Detect which cell encompasses the target text, then output its [X, Y] center coordinate. 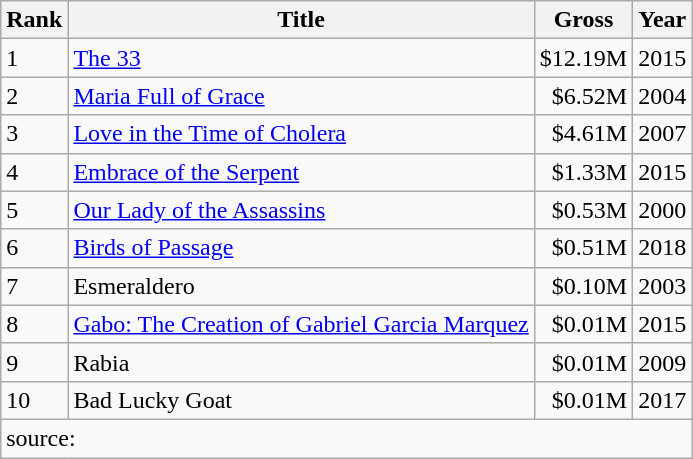
2009 [662, 362]
7 [34, 286]
9 [34, 362]
Rabia [301, 362]
Maria Full of Grace [301, 96]
$0.53M [583, 210]
4 [34, 172]
$4.61M [583, 134]
2017 [662, 400]
1 [34, 58]
Esmeraldero [301, 286]
Love in the Time of Cholera [301, 134]
Gabo: The Creation of Gabriel Garcia Marquez [301, 324]
Title [301, 20]
Gross [583, 20]
$0.51M [583, 248]
2018 [662, 248]
source: [346, 438]
Our Lady of the Assassins [301, 210]
2 [34, 96]
Year [662, 20]
2003 [662, 286]
10 [34, 400]
$12.19M [583, 58]
5 [34, 210]
2000 [662, 210]
$6.52M [583, 96]
8 [34, 324]
Rank [34, 20]
The 33 [301, 58]
Bad Lucky Goat [301, 400]
Embrace of the Serpent [301, 172]
$1.33M [583, 172]
2004 [662, 96]
Birds of Passage [301, 248]
2007 [662, 134]
3 [34, 134]
$0.10M [583, 286]
6 [34, 248]
